Find where the given text appears and provide that cell's center as [x, y] coordinate. 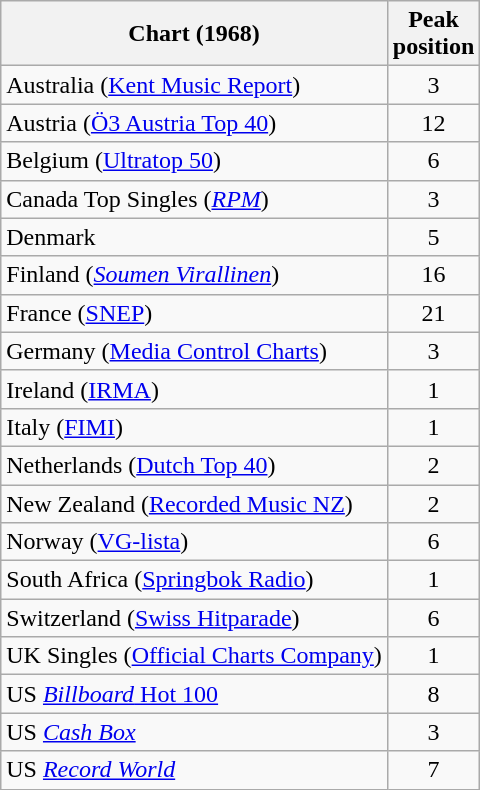
South Africa (Springbok Radio) [194, 580]
12 [433, 123]
8 [433, 694]
Switzerland (Swiss Hitparade) [194, 618]
Chart (1968) [194, 34]
Denmark [194, 237]
France (SNEP) [194, 313]
Canada Top Singles (RPM) [194, 199]
UK Singles (Official Charts Company) [194, 656]
21 [433, 313]
Netherlands (Dutch Top 40) [194, 465]
Austria (Ö3 Austria Top 40) [194, 123]
Peakposition [433, 34]
New Zealand (Recorded Music NZ) [194, 503]
US Cash Box [194, 732]
US Billboard Hot 100 [194, 694]
Italy (FIMI) [194, 427]
US Record World [194, 770]
5 [433, 237]
Finland (Soumen Virallinen) [194, 275]
Germany (Media Control Charts) [194, 351]
Ireland (IRMA) [194, 389]
7 [433, 770]
Norway (VG-lista) [194, 542]
16 [433, 275]
Australia (Kent Music Report) [194, 85]
Belgium (Ultratop 50) [194, 161]
